Locate the cell with the specified text and output its [x, y] center coordinate. 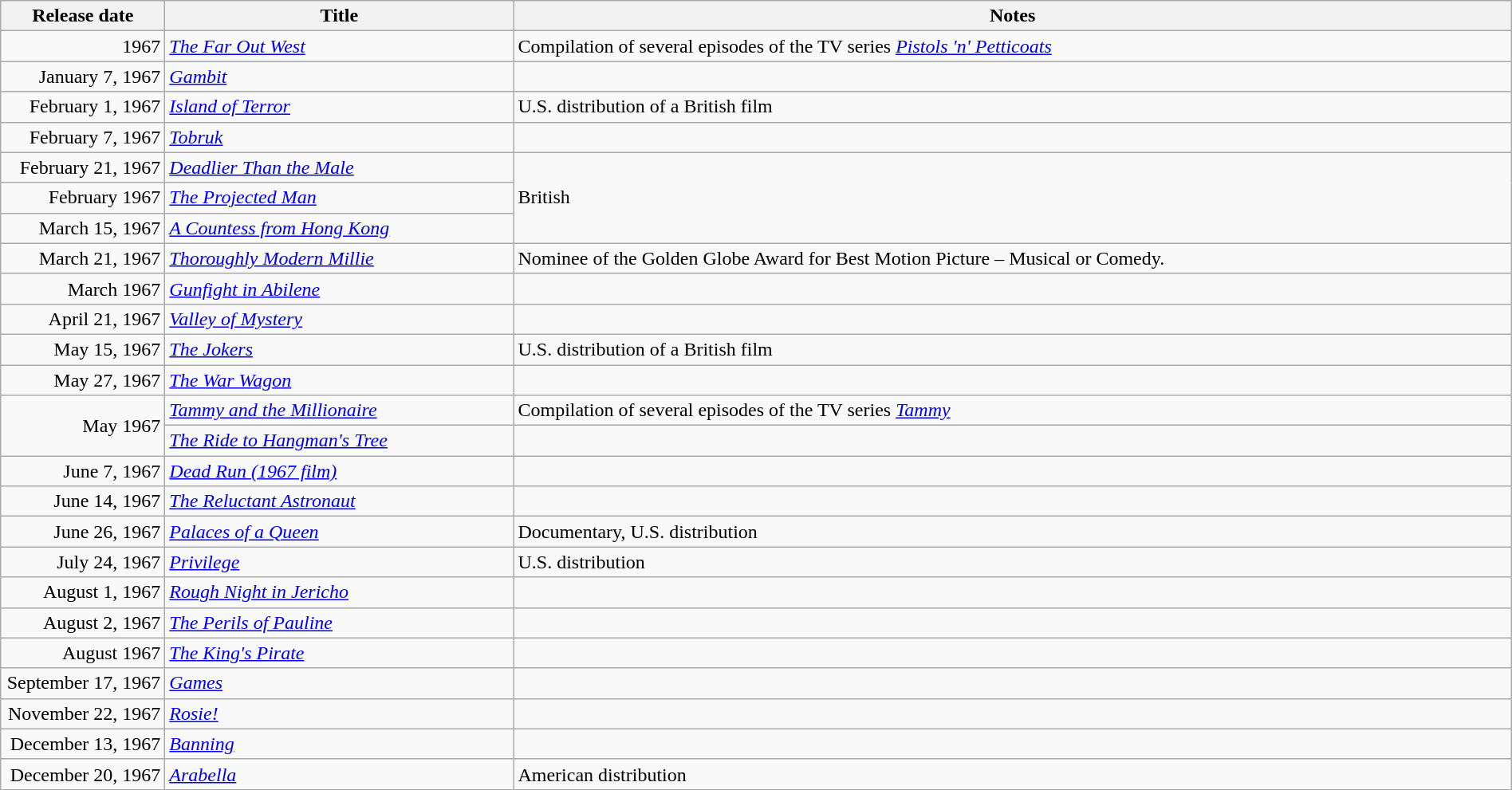
The Ride to Hangman's Tree [340, 441]
February 1967 [83, 198]
The Reluctant Astronaut [340, 501]
A Countess from Hong Kong [340, 228]
Thoroughly Modern Millie [340, 258]
Island of Terror [340, 107]
September 17, 1967 [83, 683]
Documentary, U.S. distribution [1013, 532]
Compilation of several episodes of the TV series Pistols 'n' Petticoats [1013, 46]
Release date [83, 16]
Compilation of several episodes of the TV series Tammy [1013, 411]
Banning [340, 744]
1967 [83, 46]
February 21, 1967 [83, 167]
November 22, 1967 [83, 713]
The King's Pirate [340, 653]
The Far Out West [340, 46]
June 7, 1967 [83, 471]
February 1, 1967 [83, 107]
Notes [1013, 16]
March 1967 [83, 289]
The War Wagon [340, 380]
February 7, 1967 [83, 137]
Privilege [340, 562]
Arabella [340, 774]
Rosie! [340, 713]
April 21, 1967 [83, 319]
Tobruk [340, 137]
May 15, 1967 [83, 349]
January 7, 1967 [83, 77]
Gambit [340, 77]
July 24, 1967 [83, 562]
August 1967 [83, 653]
December 13, 1967 [83, 744]
May 27, 1967 [83, 380]
Rough Night in Jericho [340, 592]
Nominee of the Golden Globe Award for Best Motion Picture – Musical or Comedy. [1013, 258]
Title [340, 16]
British [1013, 198]
December 20, 1967 [83, 774]
Palaces of a Queen [340, 532]
The Projected Man [340, 198]
March 15, 1967 [83, 228]
Games [340, 683]
Tammy and the Millionaire [340, 411]
The Jokers [340, 349]
Gunfight in Abilene [340, 289]
Dead Run (1967 film) [340, 471]
American distribution [1013, 774]
March 21, 1967 [83, 258]
August 2, 1967 [83, 623]
Deadlier Than the Male [340, 167]
June 26, 1967 [83, 532]
Valley of Mystery [340, 319]
August 1, 1967 [83, 592]
The Perils of Pauline [340, 623]
U.S. distribution [1013, 562]
June 14, 1967 [83, 501]
May 1967 [83, 426]
